Return [X, Y] of the center of cell containing provided text 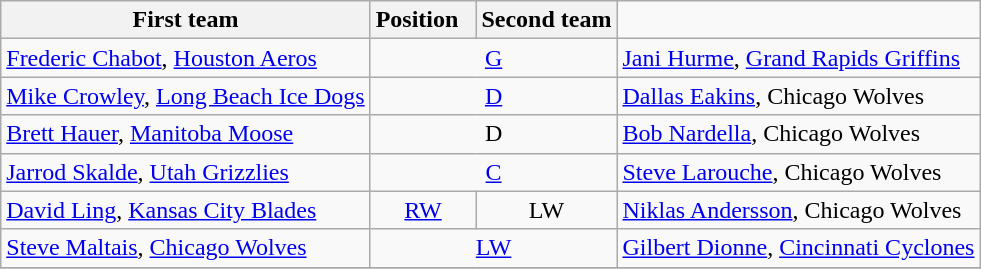
Second team [546, 20]
Steve Larouche, Chicago Wolves [798, 172]
G [494, 58]
Dallas Eakins, Chicago Wolves [798, 96]
Bob Nardella, Chicago Wolves [798, 134]
Jani Hurme, Grand Rapids Griffins [798, 58]
Gilbert Dionne, Cincinnati Cyclones [798, 248]
Steve Maltais, Chicago Wolves [186, 248]
Jarrod Skalde, Utah Grizzlies [186, 172]
Mike Crowley, Long Beach Ice Dogs [186, 96]
Niklas Andersson, Chicago Wolves [798, 210]
C [494, 172]
First team [186, 20]
Brett Hauer, Manitoba Moose [186, 134]
RW [423, 210]
Frederic Chabot, Houston Aeros [186, 58]
David Ling, Kansas City Blades [186, 210]
Position [423, 20]
